Return [X, Y] of the center of cell containing provided text 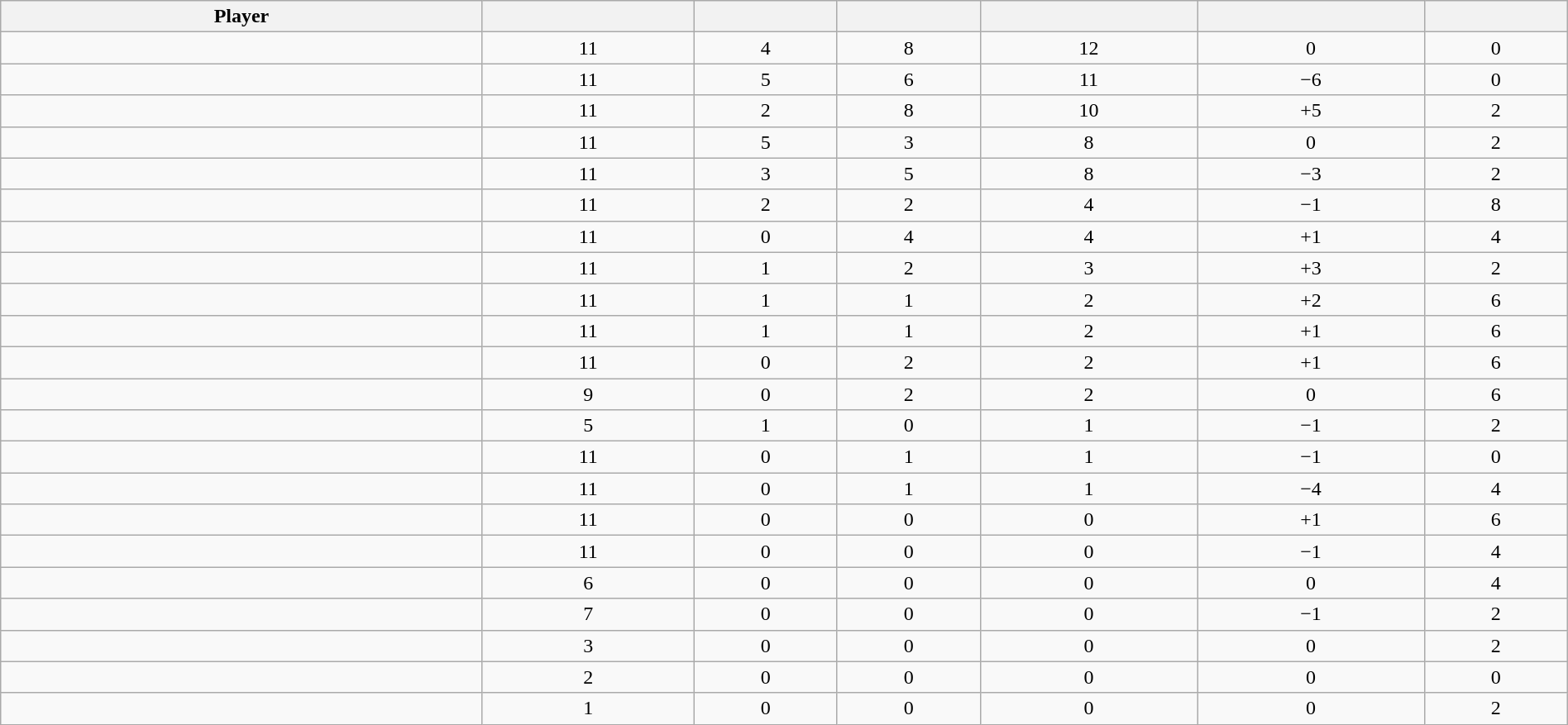
Player [241, 17]
+2 [1311, 299]
−4 [1311, 489]
−6 [1311, 79]
12 [1088, 48]
−3 [1311, 174]
9 [588, 394]
+3 [1311, 268]
7 [588, 614]
10 [1088, 111]
+5 [1311, 111]
